Output the [X, Y] coordinate of the center of the cell containing the given text.  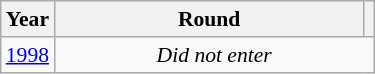
Year [28, 19]
Did not enter [214, 55]
Round [209, 19]
1998 [28, 55]
